Return the [x, y] coordinate for the center point of the cell that contains the specified text.  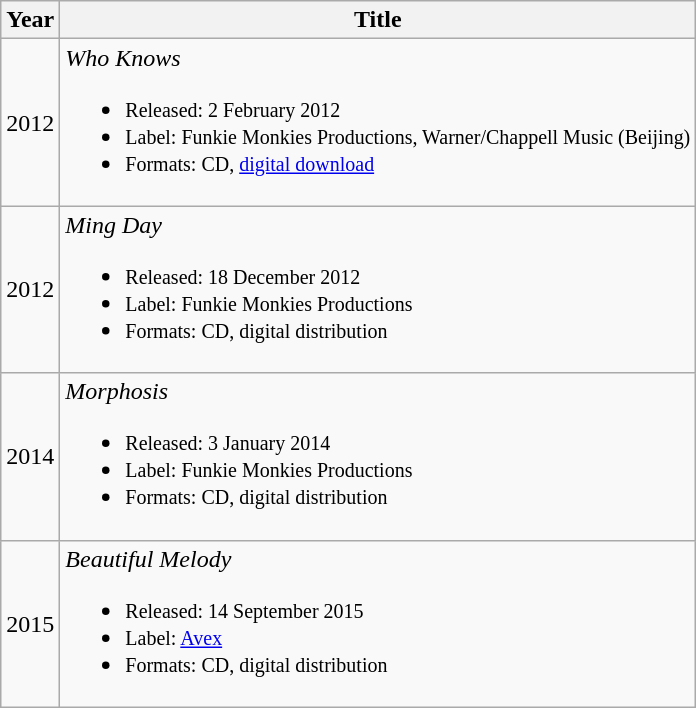
Ming DayReleased: 18 December 2012Label: Funkie Monkies ProductionsFormats: CD, digital distribution [378, 290]
Beautiful MelodyReleased: 14 September 2015Label: AvexFormats: CD, digital distribution [378, 624]
Year [30, 20]
2014 [30, 456]
2015 [30, 624]
MorphosisReleased: 3 January 2014Label: Funkie Monkies ProductionsFormats: CD, digital distribution [378, 456]
Title [378, 20]
Who KnowsReleased: 2 February 2012Label: Funkie Monkies Productions, Warner/Chappell Music (Beijing)Formats: CD, digital download [378, 122]
